Locate the cell with the specified text and output its [x, y] center coordinate. 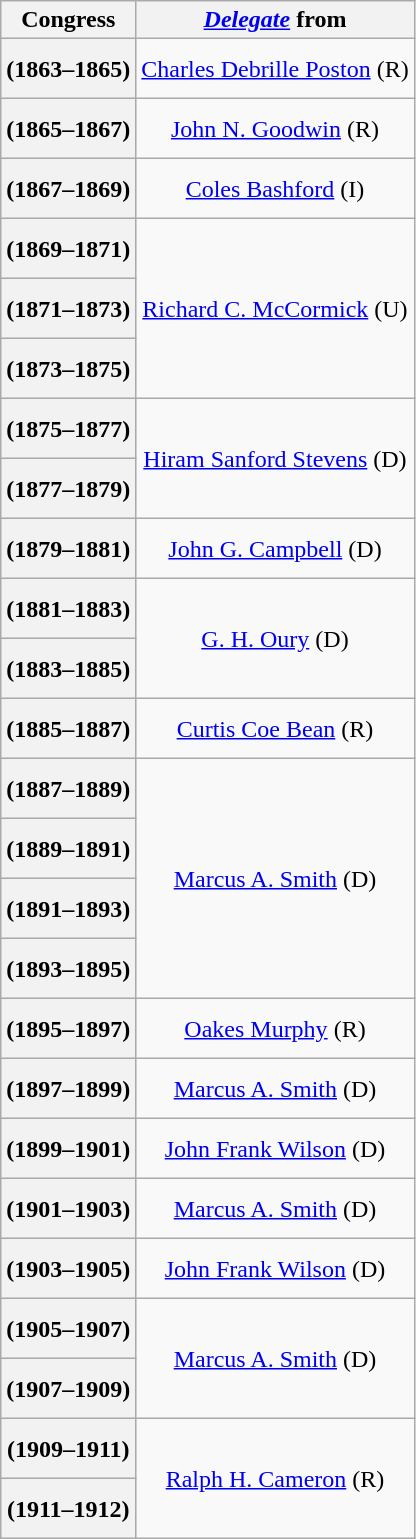
(1895–1897) [68, 1029]
(1887–1889) [68, 789]
Curtis Coe Bean (R) [275, 729]
(1879–1881) [68, 549]
(1897–1899) [68, 1089]
(1867–1869) [68, 189]
(1877–1879) [68, 489]
(1899–1901) [68, 1149]
(1873–1875) [68, 369]
(1889–1891) [68, 849]
G. H. Oury (D) [275, 639]
(1863–1865) [68, 69]
(1905–1907) [68, 1329]
John G. Campbell (D) [275, 549]
Delegate from [275, 20]
Oakes Murphy (R) [275, 1029]
(1901–1903) [68, 1209]
(1883–1885) [68, 669]
(1871–1873) [68, 309]
(1881–1883) [68, 609]
(1875–1877) [68, 429]
(1911–1912) [68, 1509]
(1907–1909) [68, 1389]
John N. Goodwin (R) [275, 129]
Richard C. McCormick (U) [275, 309]
(1909–1911) [68, 1449]
Congress [68, 20]
Coles Bashford (I) [275, 189]
Ralph H. Cameron (R) [275, 1479]
(1891–1893) [68, 909]
(1865–1867) [68, 129]
Hiram Sanford Stevens (D) [275, 459]
(1893–1895) [68, 969]
Charles Debrille Poston (R) [275, 69]
(1885–1887) [68, 729]
(1903–1905) [68, 1269]
(1869–1871) [68, 249]
